For the text-containing cell, return its midpoint in [x, y] coordinate format. 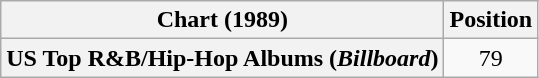
Chart (1989) [222, 20]
Position [491, 20]
79 [491, 58]
US Top R&B/Hip-Hop Albums (Billboard) [222, 58]
